Locate the cell with the specified text and output its (X, Y) center coordinate. 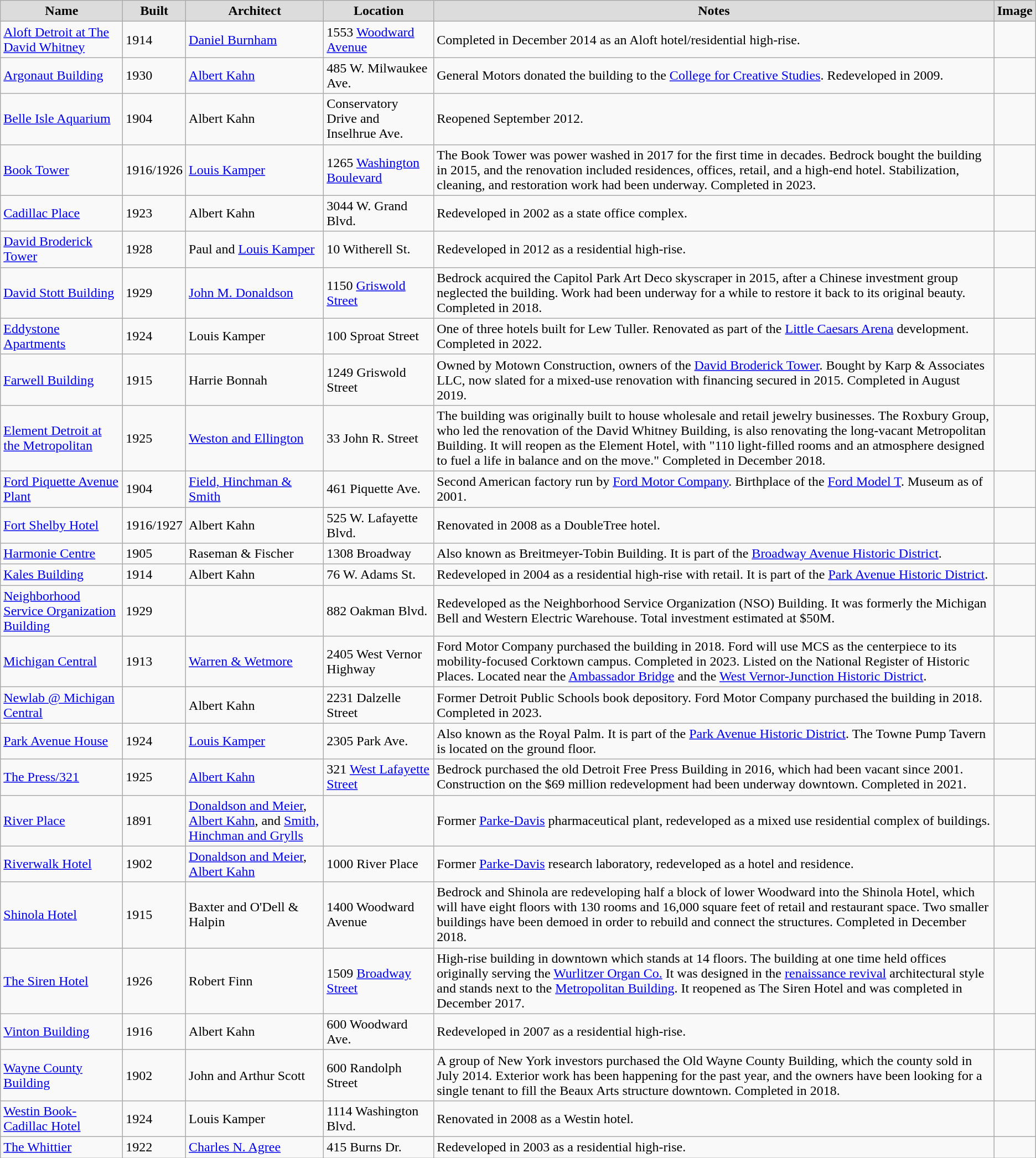
Built (154, 11)
461 Piquette Ave. (379, 489)
1265 Washington Boulevard (379, 170)
Architect (255, 11)
John and Arthur Scott (255, 1075)
1928 (154, 249)
Harmonie Centre (62, 554)
Aloft Detroit at The David Whitney (62, 40)
Farwell Building (62, 380)
10 Witherell St. (379, 249)
Ford Piquette Avenue Plant (62, 489)
Fort Shelby Hotel (62, 525)
1916/1927 (154, 525)
Warren & Wetmore (255, 662)
Cadillac Place (62, 214)
The Whittier (62, 1147)
Donaldson and Meier, Albert Kahn (255, 864)
600 Randolph Street (379, 1075)
Wayne County Building (62, 1075)
2405 West Vernor Highway (379, 662)
Conservatory Drive and Inselhrue Ave. (379, 119)
Also known as the Royal Palm. It is part of the Park Avenue Historic District. The Towne Pump Tavern is located on the ground floor. (714, 741)
1114 Washington Blvd. (379, 1119)
76 W. Adams St. (379, 575)
Westin Book-Cadillac Hotel (62, 1119)
1509 Broadway Street (379, 980)
Redeveloped in 2007 as a residential high-rise. (714, 1031)
Kales Building (62, 575)
Redeveloped in 2012 as a residential high-rise. (714, 249)
1308 Broadway (379, 554)
882 Oakman Blvd. (379, 611)
1891 (154, 821)
David Stott Building (62, 293)
The Press/321 (62, 777)
Former Parke-Davis pharmaceutical plant, redeveloped as a mixed use residential complex of buildings. (714, 821)
1922 (154, 1147)
One of three hotels built for Lew Tuller. Renovated as part of the Little Caesars Arena development. Completed in 2022. (714, 336)
Shinola Hotel (62, 915)
Daniel Burnham (255, 40)
Newlab @ Michigan Central (62, 705)
Raseman & Fischer (255, 554)
Vinton Building (62, 1031)
Belle Isle Aquarium (62, 119)
Location (379, 11)
Robert Finn (255, 980)
Charles N. Agree (255, 1147)
1916 (154, 1031)
Field, Hinchman & Smith (255, 489)
Former Parke-Davis research laboratory, redeveloped as a hotel and residence. (714, 864)
River Place (62, 821)
415 Burns Dr. (379, 1147)
Book Tower (62, 170)
1913 (154, 662)
100 Sproat Street (379, 336)
Redeveloped in 2003 as a residential high-rise. (714, 1147)
3044 W. Grand Blvd. (379, 214)
2305 Park Ave. (379, 741)
Second American factory run by Ford Motor Company. Birthplace of the Ford Model T. Museum as of 2001. (714, 489)
Also known as Breitmeyer-Tobin Building. It is part of the Broadway Avenue Historic District. (714, 554)
Paul and Louis Kamper (255, 249)
1926 (154, 980)
The Siren Hotel (62, 980)
Riverwalk Hotel (62, 864)
Eddystone Apartments (62, 336)
1150 Griswold Street (379, 293)
Argonaut Building (62, 75)
321 West Lafayette Street (379, 777)
1249 Griswold Street (379, 380)
Renovated in 2008 as a DoubleTree hotel. (714, 525)
Image (1015, 11)
33 John R. Street (379, 438)
1930 (154, 75)
485 W. Milwaukee Ave. (379, 75)
Notes (714, 11)
David Broderick Tower (62, 249)
600 Woodward Ave. (379, 1031)
John M. Donaldson (255, 293)
Baxter and O'Dell & Halpin (255, 915)
Redeveloped in 2002 as a state office complex. (714, 214)
Neighborhood Service Organization Building (62, 611)
Completed in December 2014 as an Aloft hotel/residential high-rise. (714, 40)
525 W. Lafayette Blvd. (379, 525)
1916/1926 (154, 170)
Donaldson and Meier, Albert Kahn, and Smith, Hinchman and Grylls (255, 821)
Park Avenue House (62, 741)
Reopened September 2012. (714, 119)
1553 Woodward Avenue (379, 40)
Redeveloped in 2004 as a residential high-rise with retail. It is part of the Park Avenue Historic District. (714, 575)
Name (62, 11)
Weston and Ellington (255, 438)
1923 (154, 214)
Former Detroit Public Schools book depository. Ford Motor Company purchased the building in 2018. Completed in 2023. (714, 705)
2231 Dalzelle Street (379, 705)
Element Detroit at the Metropolitan (62, 438)
Michigan Central (62, 662)
1000 River Place (379, 864)
Renovated in 2008 as a Westin hotel. (714, 1119)
Harrie Bonnah (255, 380)
1905 (154, 554)
General Motors donated the building to the College for Creative Studies. Redeveloped in 2009. (714, 75)
1400 Woodward Avenue (379, 915)
